Return the (X, Y) coordinate for the center point of the cell that contains the specified text.  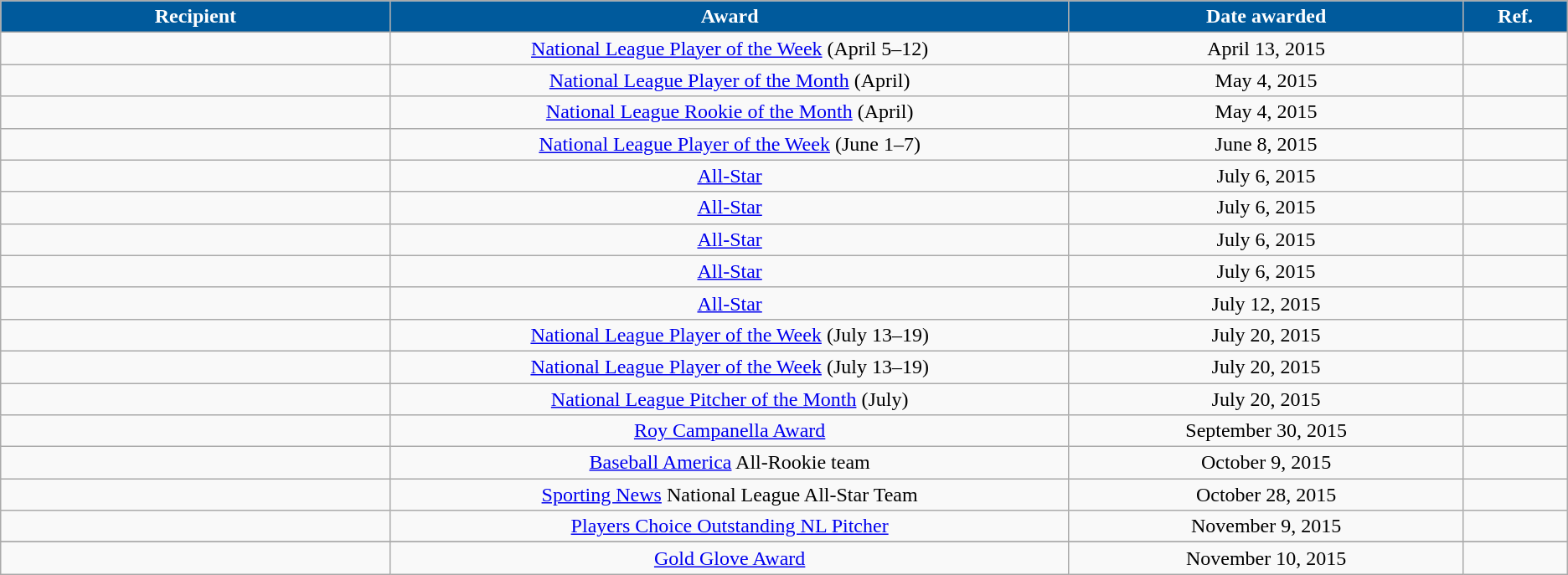
Recipient (196, 17)
Award (730, 17)
November 10, 2015 (1266, 558)
July 12, 2015 (1266, 303)
National League Player of the Month (April) (730, 80)
National League Rookie of the Month (April) (730, 112)
Baseball America All-Rookie team (730, 463)
National League Player of the Week (April 5–12) (730, 49)
June 8, 2015 (1266, 144)
Players Choice Outstanding NL Pitcher (730, 526)
October 9, 2015 (1266, 463)
November 9, 2015 (1266, 526)
Ref. (1515, 17)
Gold Glove Award (730, 558)
Date awarded (1266, 17)
October 28, 2015 (1266, 495)
April 13, 2015 (1266, 49)
National League Pitcher of the Month (July) (730, 399)
Roy Campanella Award (730, 431)
Sporting News National League All-Star Team (730, 495)
National League Player of the Week (June 1–7) (730, 144)
September 30, 2015 (1266, 431)
